Capture the cell that displays the provided text and extract its [x, y] central coordinate. 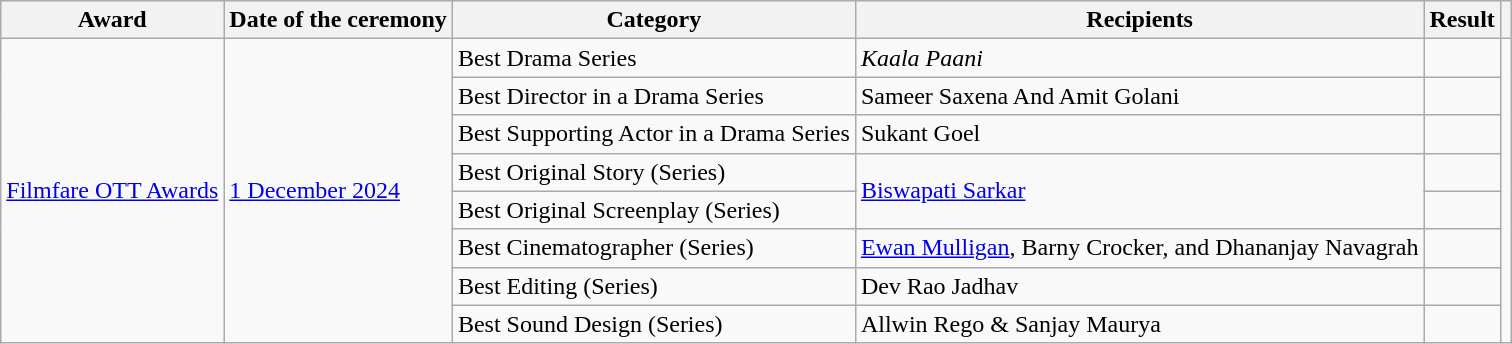
Ewan Mulligan, Barny Crocker, and Dhananjay Navagrah [1140, 248]
Best Cinematographer (Series) [654, 248]
Best Original Story (Series) [654, 172]
Best Original Screenplay (Series) [654, 210]
Best Drama Series [654, 58]
Recipients [1140, 20]
1 December 2024 [338, 191]
Allwin Rego & Sanjay Maurya [1140, 324]
Best Sound Design (Series) [654, 324]
Dev Rao Jadhav [1140, 286]
Best Supporting Actor in a Drama Series [654, 134]
Filmfare OTT Awards [112, 191]
Award [112, 20]
Category [654, 20]
Sameer Saxena And Amit Golani [1140, 96]
Kaala Paani [1140, 58]
Biswapati Sarkar [1140, 191]
Date of the ceremony [338, 20]
Sukant Goel [1140, 134]
Best Editing (Series) [654, 286]
Best Director in a Drama Series [654, 96]
Result [1462, 20]
